Return (X, Y) of the center of cell containing provided text 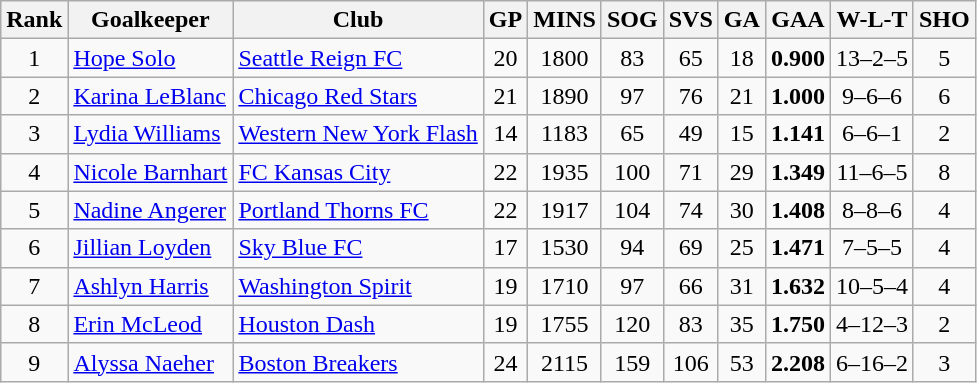
Chicago Red Stars (358, 96)
1183 (565, 134)
1530 (565, 248)
Hope Solo (150, 58)
1 (34, 58)
7 (34, 286)
120 (632, 324)
1.408 (798, 210)
1935 (565, 172)
Alyssa Naeher (150, 362)
Karina LeBlanc (150, 96)
W-L-T (872, 20)
Boston Breakers (358, 362)
Goalkeeper (150, 20)
4–12–3 (872, 324)
66 (690, 286)
9 (34, 362)
20 (505, 58)
8–8–6 (872, 210)
FC Kansas City (358, 172)
1.141 (798, 134)
Lydia Williams (150, 134)
Jillian Loyden (150, 248)
Sky Blue FC (358, 248)
35 (742, 324)
104 (632, 210)
Seattle Reign FC (358, 58)
Western New York Flash (358, 134)
106 (690, 362)
74 (690, 210)
9–6–6 (872, 96)
25 (742, 248)
GP (505, 20)
Erin McLeod (150, 324)
24 (505, 362)
Rank (34, 20)
69 (690, 248)
1.471 (798, 248)
2115 (565, 362)
1755 (565, 324)
7–5–5 (872, 248)
1.349 (798, 172)
14 (505, 134)
49 (690, 134)
Houston Dash (358, 324)
100 (632, 172)
Washington Spirit (358, 286)
GAA (798, 20)
1.750 (798, 324)
29 (742, 172)
1917 (565, 210)
30 (742, 210)
1890 (565, 96)
SOG (632, 20)
Portland Thorns FC (358, 210)
GA (742, 20)
1710 (565, 286)
1800 (565, 58)
MINS (565, 20)
18 (742, 58)
10–5–4 (872, 286)
13–2–5 (872, 58)
94 (632, 248)
17 (505, 248)
SHO (944, 20)
2.208 (798, 362)
159 (632, 362)
6–16–2 (872, 362)
1.000 (798, 96)
76 (690, 96)
6–6–1 (872, 134)
31 (742, 286)
Nicole Barnhart (150, 172)
0.900 (798, 58)
15 (742, 134)
Ashlyn Harris (150, 286)
53 (742, 362)
SVS (690, 20)
Nadine Angerer (150, 210)
71 (690, 172)
11–6–5 (872, 172)
1.632 (798, 286)
Club (358, 20)
